Detect which cell encompasses the target text, then output its [X, Y] center coordinate. 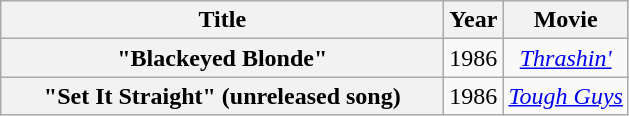
"Set It Straight" (unreleased song) [222, 96]
Year [474, 20]
Thrashin' [566, 58]
Title [222, 20]
Movie [566, 20]
"Blackeyed Blonde" [222, 58]
Tough Guys [566, 96]
